Capture the cell that displays the provided text and extract its (X, Y) central coordinate. 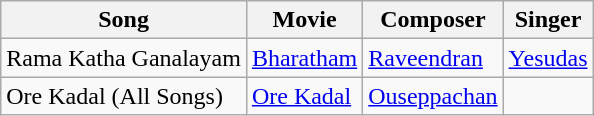
Raveendran (433, 58)
Singer (548, 20)
Ore Kadal (304, 96)
Bharatham (304, 58)
Yesudas (548, 58)
Composer (433, 20)
Song (124, 20)
Ore Kadal (All Songs) (124, 96)
Movie (304, 20)
Rama Katha Ganalayam (124, 58)
Ouseppachan (433, 96)
